Extract the (X, Y) coordinate from the center of the cell holding the provided text.  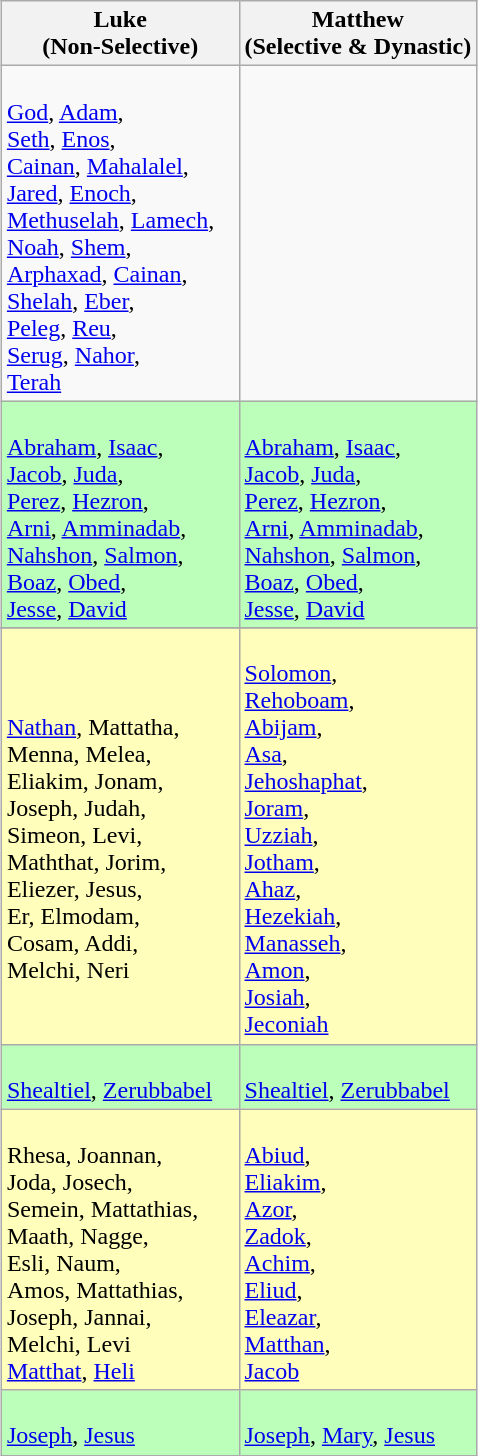
Matthew(Selective & Dynastic) (358, 34)
Luke(Non-Selective) (120, 34)
Abiud, Eliakim, Azor, Zadok, Achim, Eliud, Eleazar, Matthan, Jacob (358, 1250)
Joseph, Mary, Jesus (358, 1422)
Joseph, Jesus (120, 1422)
Rhesa, Joannan, Joda, Josech, Semein, Mattathias, Maath, Nagge, Esli, Naum, Amos, Mattathias, Joseph, Jannai, Melchi, Levi Matthat, Heli (120, 1250)
Nathan, Mattatha, Menna, Melea, Eliakim, Jonam, Joseph, Judah, Simeon, Levi, Maththat, Jorim, Eliezer, Jesus, Er, Elmodam, Cosam, Addi, Melchi, Neri (120, 836)
Solomon, Rehoboam, Abijam, Asa, Jehoshaphat, Joram, Uzziah, Jotham, Ahaz, Hezekiah, Manasseh, Amon, Josiah, Jeconiah (358, 836)
